Pinpoint the cell where the given text exists, returning its [X, Y] midpoint coordinate. 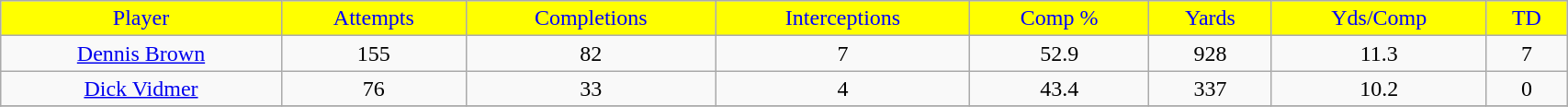
Attempts [373, 18]
TD [1527, 18]
Completions [591, 18]
4 [843, 89]
0 [1527, 89]
155 [373, 53]
52.9 [1059, 53]
928 [1210, 53]
82 [591, 53]
Interceptions [843, 18]
Dick Vidmer [141, 89]
33 [591, 89]
43.4 [1059, 89]
Yards [1210, 18]
Yds/Comp [1379, 18]
Comp % [1059, 18]
337 [1210, 89]
11.3 [1379, 53]
Player [141, 18]
10.2 [1379, 89]
Dennis Brown [141, 53]
76 [373, 89]
